Search for the cell housing the specified text and yield its [X, Y] center coordinate. 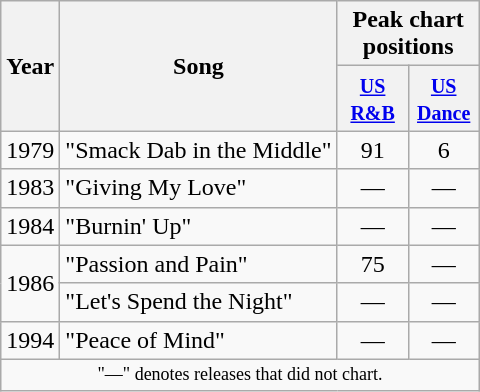
91 [372, 150]
1983 [30, 188]
75 [372, 264]
"Smack Dab in the Middle" [198, 150]
1979 [30, 150]
Peak chart positions [408, 34]
US R&B [372, 98]
Song [198, 66]
1986 [30, 283]
"Passion and Pain" [198, 264]
"Let's Spend the Night" [198, 302]
"Peace of Mind" [198, 340]
"Giving My Love" [198, 188]
"Burnin' Up" [198, 226]
Year [30, 66]
"—" denotes releases that did not chart. [240, 374]
6 [444, 150]
US Dance [444, 98]
1994 [30, 340]
1984 [30, 226]
